Detect which cell encompasses the target text, then output its [x, y] center coordinate. 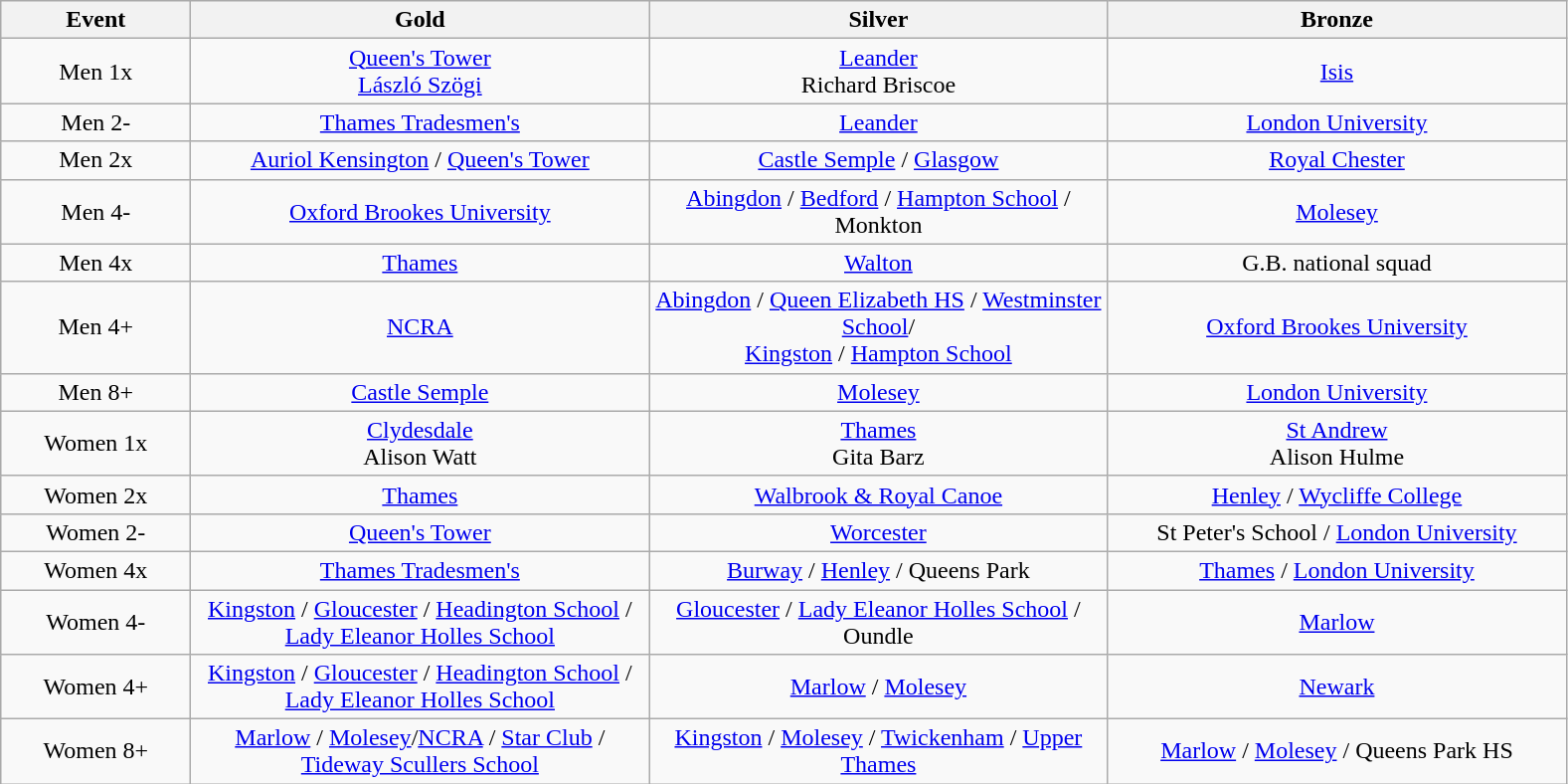
Leander [879, 122]
Bronze [1336, 20]
Henley / Wycliffe College [1336, 494]
Women 2x [95, 494]
LeanderRichard Briscoe [879, 72]
Queen's TowerLászló Szögi [420, 72]
Walton [879, 263]
Worcester [879, 532]
Kingston / Molesey / Twickenham / Upper Thames [879, 752]
Gloucester / Lady Eleanor Holles School / Oundle [879, 621]
Women 1x [95, 444]
Men 4+ [95, 327]
Women 4x [95, 570]
Abingdon / Queen Elizabeth HS / Westminster School/Kingston / Hampton School [879, 327]
Castle Semple [420, 392]
Auriol Kensington / Queen's Tower [420, 160]
Men 4- [95, 211]
Queen's Tower [420, 532]
ThamesGita Barz [879, 444]
Women 8+ [95, 752]
St Andrew Alison Hulme [1336, 444]
G.B. national squad [1336, 263]
ClydesdaleAlison Watt [420, 444]
Thames / London University [1336, 570]
Silver [879, 20]
St Peter's School / London University [1336, 532]
Women 4- [95, 621]
Men 8+ [95, 392]
Isis [1336, 72]
Marlow / Molesey [879, 686]
Event [95, 20]
Walbrook & Royal Canoe [879, 494]
Royal Chester [1336, 160]
Women 4+ [95, 686]
Men 1x [95, 72]
NCRA [420, 327]
Men 2- [95, 122]
Marlow [1336, 621]
Gold [420, 20]
Women 2- [95, 532]
Men 4x [95, 263]
Marlow / Molesey / Queens Park HS [1336, 752]
Castle Semple / Glasgow [879, 160]
Men 2x [95, 160]
Marlow / Molesey/NCRA / Star Club / Tideway Scullers School [420, 752]
Newark [1336, 686]
Burway / Henley / Queens Park [879, 570]
Abingdon / Bedford / Hampton School / Monkton [879, 211]
